Identify which cell holds the provided text, then report its (x, y) central coordinate. 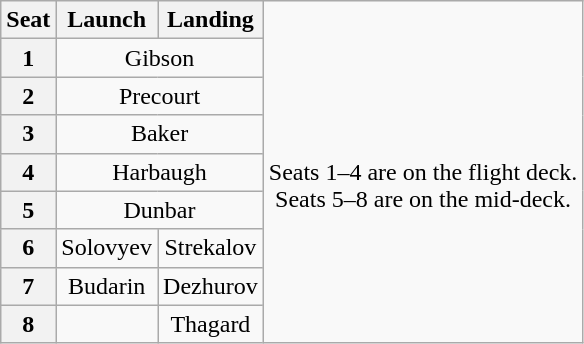
Budarin (107, 286)
3 (28, 134)
Strekalov (211, 248)
6 (28, 248)
Dunbar (160, 210)
Seat (28, 20)
4 (28, 172)
5 (28, 210)
2 (28, 96)
Seats 1–4 are on the flight deck.Seats 5–8 are on the mid-deck. (423, 172)
8 (28, 324)
Baker (160, 134)
Gibson (160, 58)
Dezhurov (211, 286)
Solovyev (107, 248)
Thagard (211, 324)
Precourt (160, 96)
Launch (107, 20)
7 (28, 286)
Landing (211, 20)
1 (28, 58)
Harbaugh (160, 172)
